Extract the [X, Y] coordinate from the center of the cell holding the provided text.  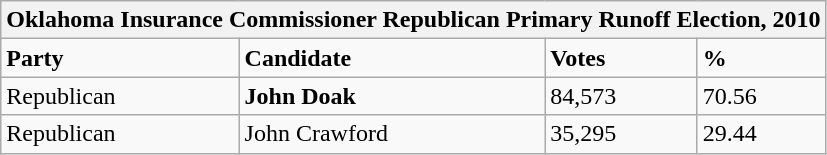
29.44 [762, 134]
Oklahoma Insurance Commissioner Republican Primary Runoff Election, 2010 [414, 20]
John Doak [392, 96]
35,295 [622, 134]
Votes [622, 58]
Candidate [392, 58]
70.56 [762, 96]
John Crawford [392, 134]
% [762, 58]
Party [120, 58]
84,573 [622, 96]
